Identify which cell holds the provided text, then report its (X, Y) central coordinate. 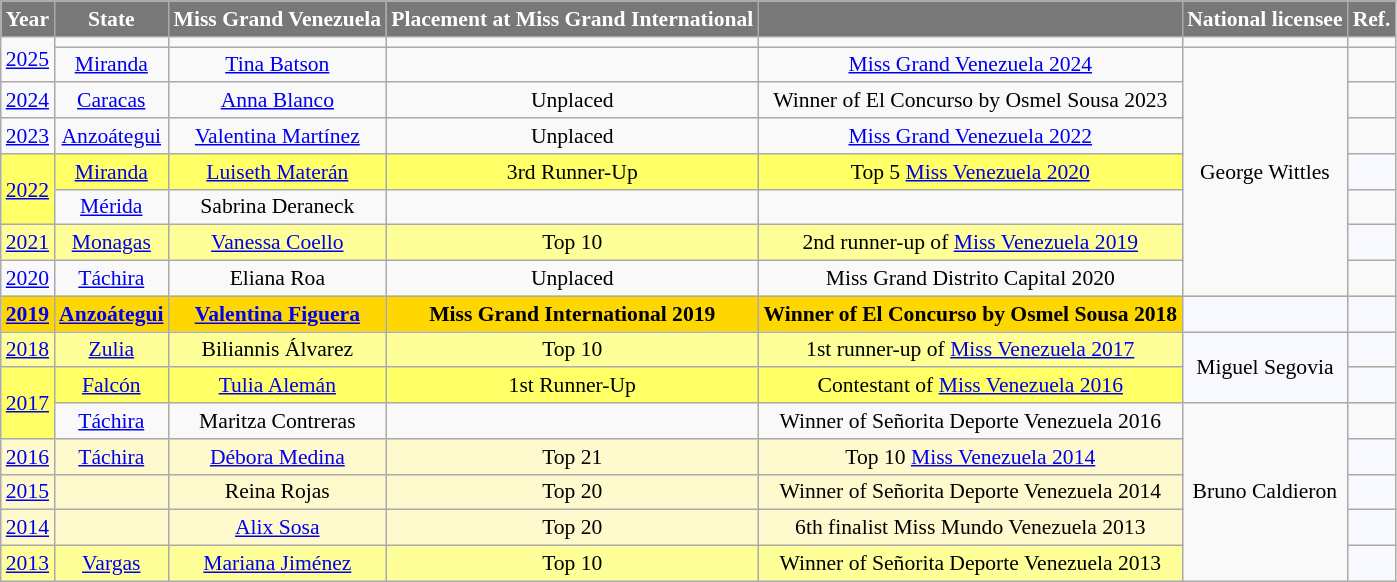
Miguel Segovia (1264, 368)
Luiseth Materán (278, 172)
Winner of El Concurso by Osmel Sousa 2018 (970, 314)
National licensee (1264, 19)
2023 (28, 136)
Caracas (111, 101)
2021 (28, 243)
2022 (28, 190)
2020 (28, 279)
Ref. (1372, 19)
Débora Medina (278, 457)
Falcón (111, 386)
Maritza Contreras (278, 421)
Valentina Figuera (278, 314)
2014 (28, 528)
Winner of El Concurso by Osmel Sousa 2023 (970, 101)
Year (28, 19)
Winner of Señorita Deporte Venezuela 2014 (970, 492)
Winner of Señorita Deporte Venezuela 2016 (970, 421)
2024 (28, 101)
2016 (28, 457)
Contestant of Miss Venezuela 2016 (970, 386)
2025 (28, 60)
Mariana Jiménez (278, 564)
1st runner-up of Miss Venezuela 2017 (970, 350)
Monagas (111, 243)
Miss Grand Venezuela 2024 (970, 65)
Valentina Martínez (278, 136)
Top 10 Miss Venezuela 2014 (970, 457)
6th finalist Miss Mundo Venezuela 2013 (970, 528)
Top 5 Miss Venezuela 2020 (970, 172)
Winner of Señorita Deporte Venezuela 2013 (970, 564)
Eliana Roa (278, 279)
Biliannis Álvarez (278, 350)
Reina Rojas (278, 492)
2nd runner-up of Miss Venezuela 2019 (970, 243)
Miss Grand Distrito Capital 2020 (970, 279)
Miss Grand International 2019 (572, 314)
Mérida (111, 207)
Tina Batson (278, 65)
2017 (28, 404)
State (111, 19)
Bruno Caldieron (1264, 492)
Vanessa Coello (278, 243)
Tulia Alemán (278, 386)
Alix Sosa (278, 528)
Sabrina Deraneck (278, 207)
Top 21 (572, 457)
2019 (28, 314)
2018 (28, 350)
Anna Blanco (278, 101)
Miss Grand Venezuela (278, 19)
1st Runner-Up (572, 386)
3rd Runner-Up (572, 172)
2013 (28, 564)
George Wittles (1264, 172)
Vargas (111, 564)
Miss Grand Venezuela 2022 (970, 136)
Zulia (111, 350)
2015 (28, 492)
Placement at Miss Grand International (572, 19)
